Provide the [X, Y] coordinate of the cell's center where the given text is located.  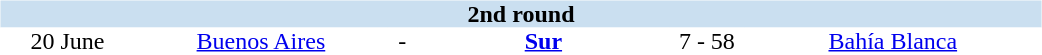
7 - 58 [707, 42]
Sur [544, 42]
Bahía Blanca [892, 42]
- [402, 42]
Buenos Aires [260, 42]
2nd round [520, 14]
20 June [67, 42]
